Determine the (X, Y) coordinate at the center of the cell enclosing the given text.  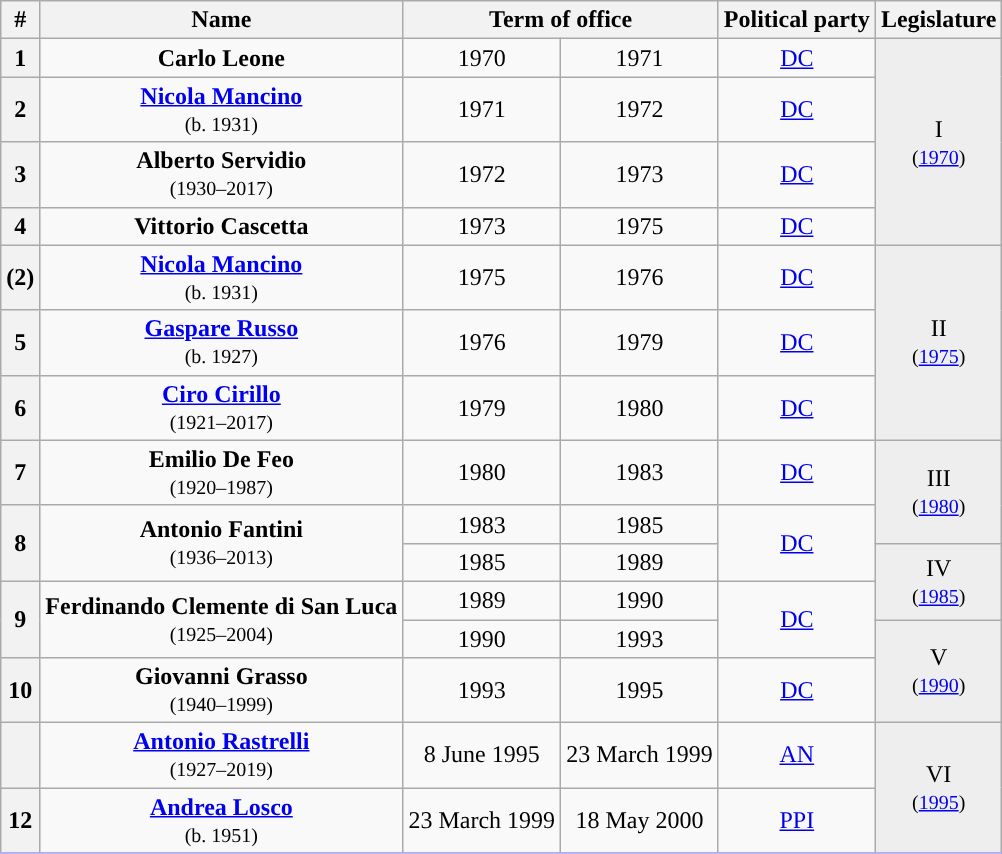
7 (20, 472)
Legislature (938, 20)
1970 (482, 58)
Carlo Leone (222, 58)
8 (20, 543)
V(1990) (938, 672)
4 (20, 226)
10 (20, 690)
# (20, 20)
18 May 2000 (640, 820)
Term of office (560, 20)
8 June 1995 (482, 756)
9 (20, 619)
2 (20, 110)
II(1975) (938, 342)
PPI (796, 820)
IV(1985) (938, 581)
3 (20, 174)
Name (222, 20)
Antonio Fantini(1936–2013) (222, 543)
Ciro Cirillo(1921–2017) (222, 408)
Andrea Losco(b. 1951) (222, 820)
5 (20, 342)
I(1970) (938, 142)
AN (796, 756)
Vittorio Cascetta (222, 226)
Antonio Rastrelli(1927–2019) (222, 756)
Giovanni Grasso(1940–1999) (222, 690)
VI (1995) (938, 788)
12 (20, 820)
Alberto Servidio(1930–2017) (222, 174)
Political party (796, 20)
6 (20, 408)
Gaspare Russo(b. 1927) (222, 342)
1 (20, 58)
(2) (20, 278)
Ferdinando Clemente di San Luca(1925–2004) (222, 619)
1995 (640, 690)
Emilio De Feo(1920–1987) (222, 472)
III(1980) (938, 492)
